Return the [X, Y] coordinate for the center point of the cell that contains the specified text.  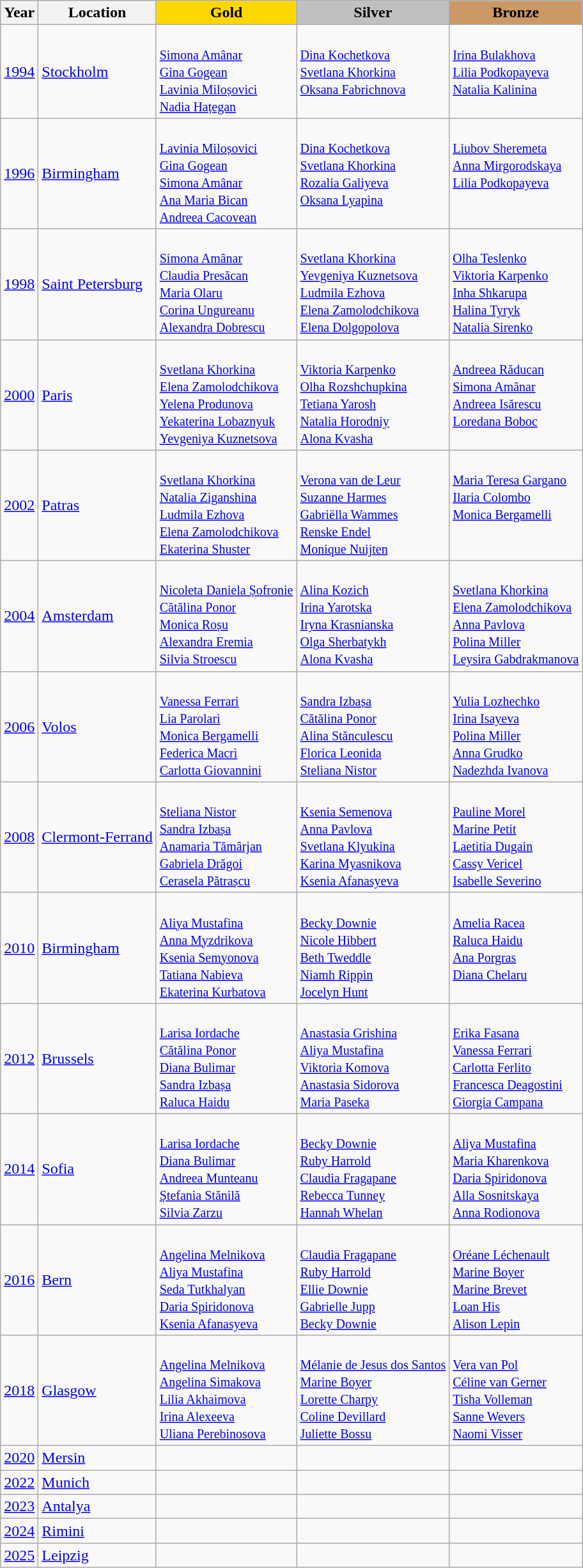
Olha TeslenkoViktoria KarpenkoInha ShkarupaHalina TyrykNatalia Sirenko [516, 284]
Sofia [97, 1168]
2022 [19, 1482]
Aliya MustafinaMaria KharenkovaDaria SpiridonovaAlla SosnitskayaAnna Rodionova [516, 1168]
2008 [19, 837]
Glasgow [97, 1391]
2010 [19, 947]
Pauline MorelMarine PetitLaetitia DugainCassy VericelIsabelle Severino [516, 837]
Svetlana KhorkinaElena ZamolodchikovaYelena ProdunovaYekaterina LobaznyukYevgeniya Kuznetsova [226, 395]
Bronze [516, 13]
Maria Teresa GarganoIlaria ColomboMonica Bergamelli [516, 505]
Alina KozichIrina YarotskaIryna KrasnianskaOlga SherbatykhAlona Kvasha [373, 616]
Amelia RaceaRaluca HaiduAna PorgrasDiana Chelaru [516, 947]
Vanessa FerrariLia ParolariMonica BergamelliFederica MacrìCarlotta Giovannini [226, 726]
Viktoria KarpenkoOlha RozshchupkinaTetiana YaroshNatalia HorodniyAlona Kvasha [373, 395]
Gold [226, 13]
Volos [97, 726]
Becky DownieRuby HarroldClaudia FragapaneRebecca TunneyHannah Whelan [373, 1168]
Anastasia GrishinaAliya MustafinaViktoria KomovaAnastasia SidorovaMaria Paseka [373, 1059]
Irina BulakhovaLilia PodkopayevaNatalia Kalinina [516, 72]
Becky DownieNicole HibbertBeth TweddleNiamh RippinJocelyn Hunt [373, 947]
Aliya MustafinaAnna MyzdrikovaKsenia SemyonovaTatiana NabievaEkaterina Kurbatova [226, 947]
Saint Petersburg [97, 284]
Yulia LozhechkoIrina IsayevaPolina MillerAnna GrudkoNadezhda Ivanova [516, 726]
Oréane LéchenaultMarine BoyerMarine BrevetLoan HisAlison Lepin [516, 1280]
Steliana NistorSandra IzbașaAnamaria TămârjanGabriela DrăgoiCerasela Pătrașcu [226, 837]
Ksenia SemenovaAnna PavlovaSvetlana KlyukinaKarina MyasnikovaKsenia Afanasyeva [373, 837]
Brussels [97, 1059]
Larisa IordacheDiana BulimarAndreea MunteanuȘtefania StănilăSilvia Zarzu [226, 1168]
2012 [19, 1059]
Erika FasanaVanessa FerrariCarlotta FerlitoFrancesca DeagostiniGiorgia Campana [516, 1059]
Bern [97, 1280]
Angelina MelnikovaAngelina SimakovaLilia AkhaimovaIrina AlexeevaUliana Perebinosova [226, 1391]
2002 [19, 505]
2025 [19, 1555]
Dina KochetkovaSvetlana KhorkinaOksana Fabrichnova [373, 72]
Patras [97, 505]
Dina KochetkovaSvetlana KhorkinaRozalia GaliyevaOksana Lyapina [373, 174]
2023 [19, 1507]
2004 [19, 616]
1996 [19, 174]
Vera van PolCéline van GernerTisha VollemanSanne WeversNaomi Visser [516, 1391]
1998 [19, 284]
2018 [19, 1391]
Angelina MelnikovaAliya MustafinaSeda TutkhalyanDaria SpiridonovaKsenia Afanasyeva [226, 1280]
Lavinia MiloșoviciGina GogeanSimona AmânarAna Maria BicanAndreea Cacovean [226, 174]
Amsterdam [97, 616]
Antalya [97, 1507]
Mersin [97, 1458]
Sandra IzbașaCătălina PonorAlina StănculescuFlorica LeonidaSteliana Nistor [373, 726]
Leipzig [97, 1555]
Stockholm [97, 72]
2016 [19, 1280]
Simona AmânarGina GogeanLavinia MiloșoviciNadia Hațegan [226, 72]
2000 [19, 395]
Munich [97, 1482]
Paris [97, 395]
Nicoleta Daniela ȘofronieCătălina PonorMonica RoșuAlexandra EremiaSilvia Stroescu [226, 616]
2020 [19, 1458]
Svetlana KhorkinaYevgeniya KuznetsovaLudmila EzhovaElena ZamolodchikovaElena Dolgopolova [373, 284]
Year [19, 13]
Verona van de LeurSuzanne HarmesGabriëlla WammesRenske EndelMonique Nuijten [373, 505]
2014 [19, 1168]
Larisa IordacheCătălina PonorDiana BulimarSandra IzbașaRaluca Haidu [226, 1059]
Claudia FragapaneRuby HarroldEllie DownieGabrielle JuppBecky Downie [373, 1280]
Location [97, 13]
Silver [373, 13]
Rimini [97, 1531]
Clermont-Ferrand [97, 837]
2006 [19, 726]
Simona AmânarClaudia PresăcanMaria OlaruCorina UngureanuAlexandra Dobrescu [226, 284]
Svetlana KhorkinaElena ZamolodchikovaAnna PavlovaPolina MillerLeysira Gabdrakmanova [516, 616]
2024 [19, 1531]
Mélanie de Jesus dos SantosMarine BoyerLorette CharpyColine DevillardJuliette Bossu [373, 1391]
1994 [19, 72]
Liubov SheremetaAnna MirgorodskayaLilia Podkopayeva [516, 174]
Andreea RăducanSimona AmânarAndreea IsărescuLoredana Boboc [516, 395]
Svetlana KhorkinaNatalia ZiganshinaLudmila EzhovaElena ZamolodchikovaEkaterina Shuster [226, 505]
